Search for the cell housing the specified text and yield its (X, Y) center coordinate. 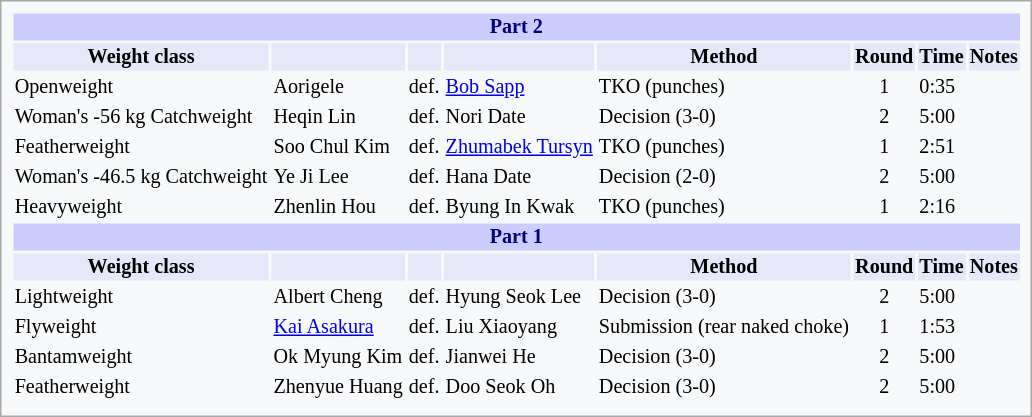
2:51 (942, 146)
1:53 (942, 326)
Zhenlin Hou (338, 206)
Zhumabek Tursyn (519, 146)
Byung In Kwak (519, 206)
Heqin Lin (338, 116)
Heavyweight (141, 206)
Ok Myung Kim (338, 356)
Bantamweight (141, 356)
Openweight (141, 86)
Ye Ji Lee (338, 176)
0:35 (942, 86)
Lightweight (141, 296)
Bob Sapp (519, 86)
Nori Date (519, 116)
Kai Asakura (338, 326)
2:16 (942, 206)
Zhenyue Huang (338, 386)
Doo Seok Oh (519, 386)
Decision (2-0) (724, 176)
Hyung Seok Lee (519, 296)
Jianwei He (519, 356)
Flyweight (141, 326)
Woman's -56 kg Catchweight (141, 116)
Hana Date (519, 176)
Soo Chul Kim (338, 146)
Woman's -46.5 kg Catchweight (141, 176)
Submission (rear naked choke) (724, 326)
Aorigele (338, 86)
Liu Xiaoyang (519, 326)
Part 1 (516, 236)
Albert Cheng (338, 296)
Part 2 (516, 26)
